Locate the cell with the specified text and output its (X, Y) center coordinate. 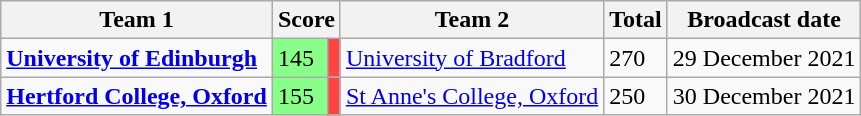
155 (300, 96)
Total (636, 20)
30 December 2021 (764, 96)
29 December 2021 (764, 58)
Team 1 (137, 20)
University of Edinburgh (137, 58)
St Anne's College, Oxford (472, 96)
Score (306, 20)
Team 2 (472, 20)
Broadcast date (764, 20)
145 (300, 58)
270 (636, 58)
University of Bradford (472, 58)
Hertford College, Oxford (137, 96)
250 (636, 96)
